Return the [X, Y] coordinate for the center point of the cell that contains the specified text.  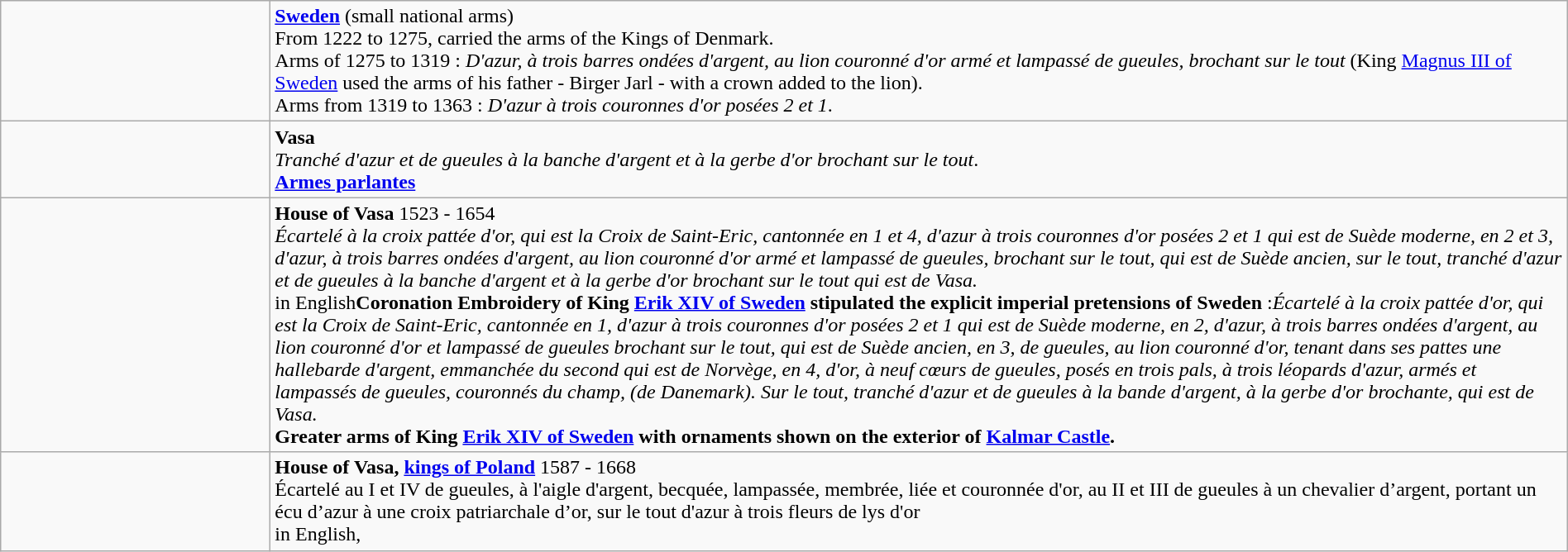
VasaTranché d'azur et de gueules à la banche d'argent et à la gerbe d'or brochant sur le tout. Armes parlantes [919, 159]
